Scan for the cell matching the given text and deliver its [X, Y] coordinate at center. 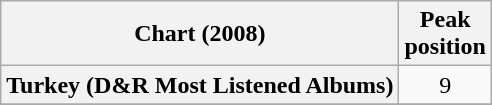
9 [445, 85]
Turkey (D&R Most Listened Albums) [200, 85]
Peakposition [445, 34]
Chart (2008) [200, 34]
